Locate the cell with the specified text and output its [X, Y] center coordinate. 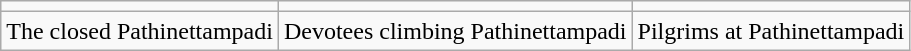
Pilgrims at Pathinettampadi [771, 31]
The closed Pathinettampadi [140, 31]
Devotees climbing Pathinettampadi [455, 31]
